Locate the cell with the specified text and output its [x, y] center coordinate. 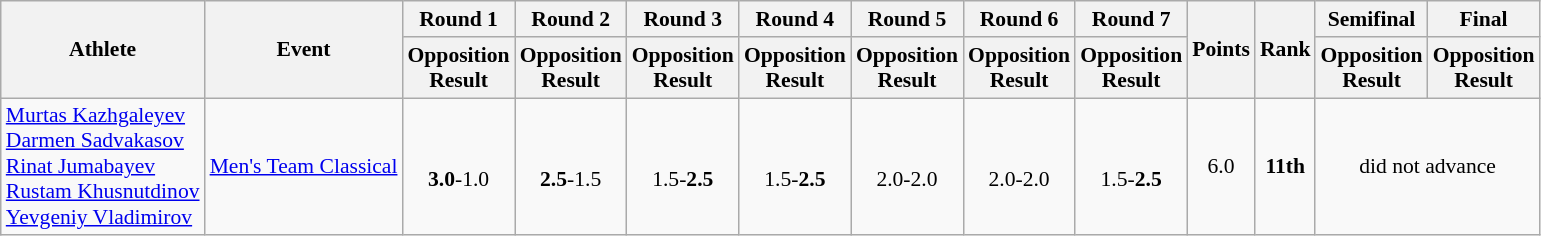
11th [1286, 167]
Round 3 [683, 19]
Rank [1286, 50]
Final [1484, 19]
Round 7 [1131, 19]
Murtas KazhgaleyevDarmen SadvakasovRinat JumabayevRustam KhusnutdinovYevgeniy Vladimirov [103, 167]
6.0 [1221, 167]
Semifinal [1371, 19]
Round 4 [795, 19]
Round 2 [571, 19]
3.0-1.0 [459, 167]
2.5-1.5 [571, 167]
Athlete [103, 50]
Points [1221, 50]
Men's Team Classical [304, 167]
Round 6 [1019, 19]
Round 1 [459, 19]
Round 5 [907, 19]
did not advance [1427, 167]
Event [304, 50]
